Detect which cell encompasses the target text, then output its [x, y] center coordinate. 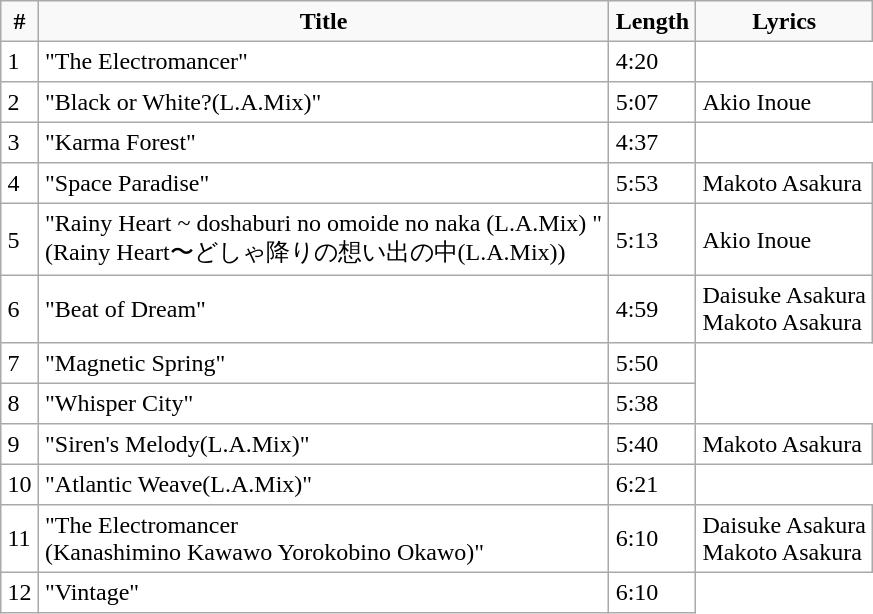
9 [20, 444]
5:07 [652, 102]
Length [652, 21]
6 [20, 309]
7 [20, 363]
"Atlantic Weave(L.A.Mix)" [324, 484]
6:21 [652, 484]
"Karma Forest" [324, 142]
# [20, 21]
"Magnetic Spring" [324, 363]
3 [20, 142]
"The Electromancer" [324, 61]
"Rainy Heart ~ doshaburi no omoide no naka (L.A.Mix) "(Rainy Heart〜どしゃ降りの想い出の中(L.A.Mix)) [324, 239]
2 [20, 102]
5:13 [652, 239]
12 [20, 592]
4:20 [652, 61]
5 [20, 239]
5:40 [652, 444]
5:38 [652, 403]
"The Electromancer(Kanashimino Kawawo Yorokobino Okawo)" [324, 539]
"Vintage" [324, 592]
1 [20, 61]
10 [20, 484]
"Space Paradise" [324, 183]
4:37 [652, 142]
Title [324, 21]
"Whisper City" [324, 403]
5:53 [652, 183]
"Black or White?(L.A.Mix)" [324, 102]
8 [20, 403]
4 [20, 183]
4:59 [652, 309]
"Beat of Dream" [324, 309]
"Siren's Melody(L.A.Mix)" [324, 444]
11 [20, 539]
5:50 [652, 363]
Lyrics [784, 21]
